Output the (X, Y) coordinate of the center of the cell containing the given text.  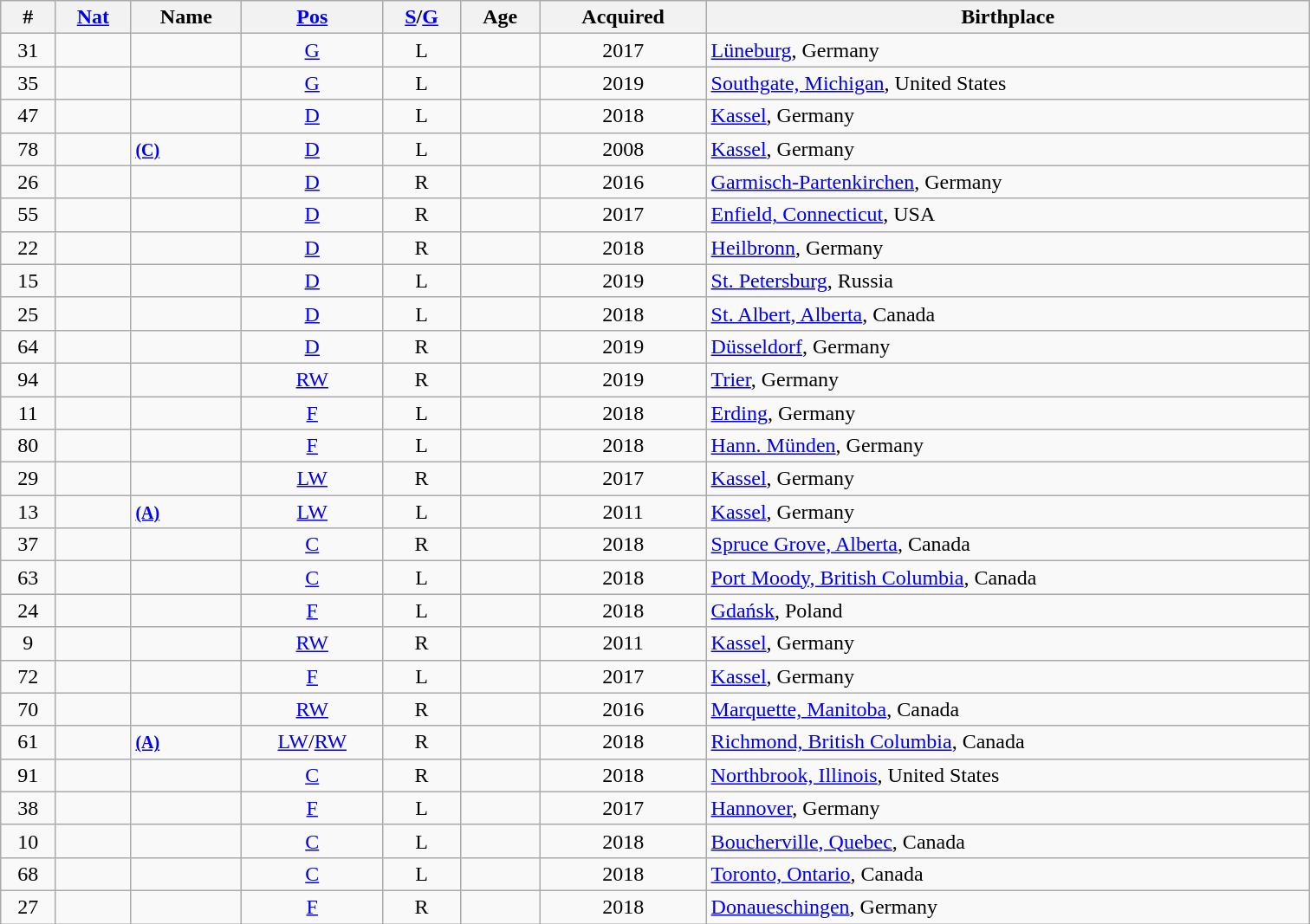
St. Albert, Alberta, Canada (1008, 313)
68 (28, 874)
9 (28, 643)
25 (28, 313)
10 (28, 841)
St. Petersburg, Russia (1008, 281)
Düsseldorf, Germany (1008, 346)
Spruce Grove, Alberta, Canada (1008, 545)
Boucherville, Quebec, Canada (1008, 841)
63 (28, 578)
80 (28, 446)
55 (28, 215)
Heilbronn, Germany (1008, 248)
Marquette, Manitoba, Canada (1008, 709)
27 (28, 907)
Pos (312, 17)
24 (28, 611)
Name (186, 17)
Hannover, Germany (1008, 808)
38 (28, 808)
78 (28, 149)
Trier, Germany (1008, 379)
Hann. Münden, Germany (1008, 446)
LW/RW (312, 742)
26 (28, 182)
Enfield, Connecticut, USA (1008, 215)
Toronto, Ontario, Canada (1008, 874)
29 (28, 479)
64 (28, 346)
Acquired (623, 17)
Northbrook, Illinois, United States (1008, 775)
S/G (422, 17)
72 (28, 676)
15 (28, 281)
Garmisch-Partenkirchen, Germany (1008, 182)
(C) (186, 149)
Erding, Germany (1008, 413)
Gdańsk, Poland (1008, 611)
31 (28, 50)
13 (28, 512)
47 (28, 116)
35 (28, 83)
91 (28, 775)
Age (500, 17)
61 (28, 742)
Richmond, British Columbia, Canada (1008, 742)
Birthplace (1008, 17)
94 (28, 379)
11 (28, 413)
Lüneburg, Germany (1008, 50)
2008 (623, 149)
Port Moody, British Columbia, Canada (1008, 578)
70 (28, 709)
22 (28, 248)
Nat (94, 17)
37 (28, 545)
Southgate, Michigan, United States (1008, 83)
# (28, 17)
Donaueschingen, Germany (1008, 907)
